Find where the given text appears and provide that cell's center as [X, Y] coordinate. 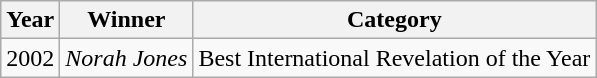
Category [394, 20]
Norah Jones [126, 58]
2002 [30, 58]
Best International Revelation of the Year [394, 58]
Winner [126, 20]
Year [30, 20]
